Capture the cell that displays the provided text and extract its [X, Y] central coordinate. 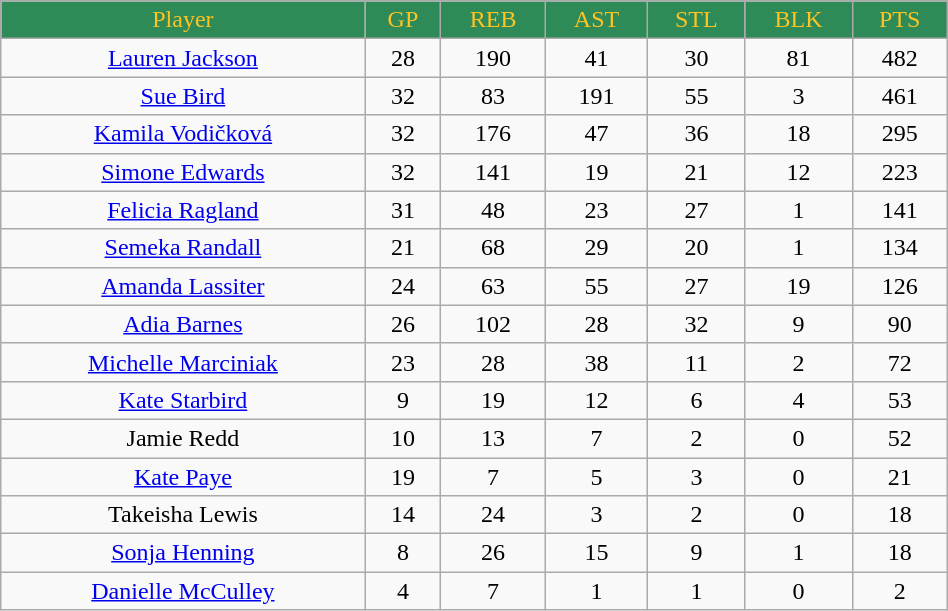
REB [494, 20]
223 [900, 172]
38 [596, 362]
13 [494, 438]
14 [403, 515]
68 [494, 248]
90 [900, 324]
30 [696, 58]
295 [900, 134]
Kate Starbird [183, 400]
31 [403, 210]
5 [596, 477]
72 [900, 362]
Adia Barnes [183, 324]
20 [696, 248]
15 [596, 553]
Kamila Vodičková [183, 134]
6 [696, 400]
482 [900, 58]
Sue Bird [183, 96]
AST [596, 20]
41 [596, 58]
Takeisha Lewis [183, 515]
Simone Edwards [183, 172]
83 [494, 96]
Lauren Jackson [183, 58]
176 [494, 134]
29 [596, 248]
Michelle Marciniak [183, 362]
Semeka Randall [183, 248]
Felicia Ragland [183, 210]
STL [696, 20]
126 [900, 286]
8 [403, 553]
102 [494, 324]
BLK [798, 20]
190 [494, 58]
Player [183, 20]
Kate Paye [183, 477]
10 [403, 438]
Danielle McCulley [183, 591]
36 [696, 134]
134 [900, 248]
81 [798, 58]
461 [900, 96]
63 [494, 286]
191 [596, 96]
Jamie Redd [183, 438]
GP [403, 20]
11 [696, 362]
52 [900, 438]
Sonja Henning [183, 553]
48 [494, 210]
PTS [900, 20]
Amanda Lassiter [183, 286]
53 [900, 400]
47 [596, 134]
